Pinpoint the cell where the given text exists, returning its (X, Y) midpoint coordinate. 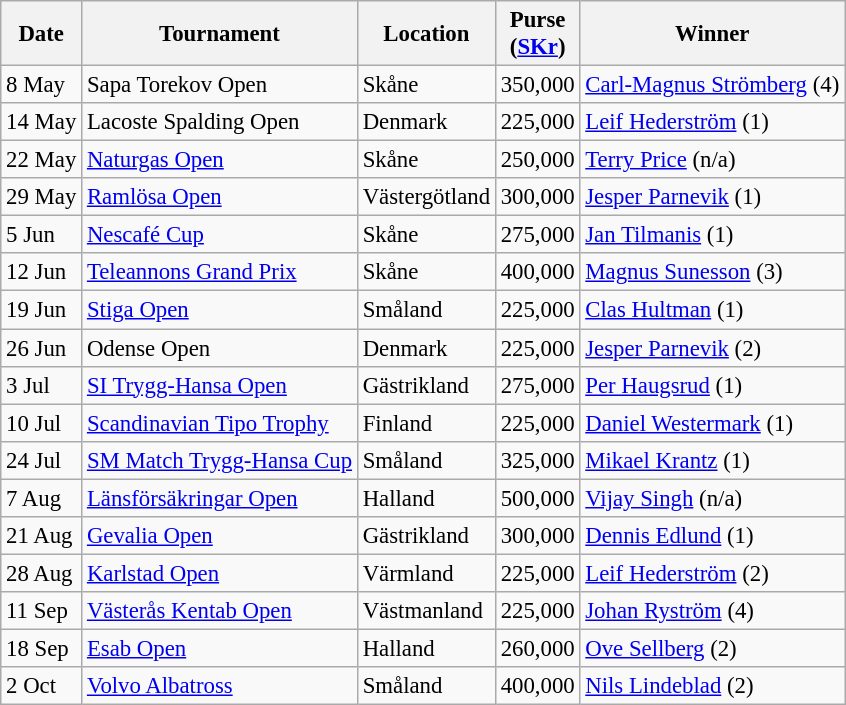
Purse(SKr) (538, 34)
26 Jun (42, 348)
Lacoste Spalding Open (220, 122)
Ove Sellberg (2) (712, 648)
Mikael Krantz (1) (712, 460)
24 Jul (42, 460)
Finland (426, 423)
Magnus Sunesson (3) (712, 273)
Värmland (426, 573)
22 May (42, 160)
Länsförsäkringar Open (220, 498)
Leif Hederström (1) (712, 122)
Terry Price (n/a) (712, 160)
Teleannons Grand Prix (220, 273)
500,000 (538, 498)
8 May (42, 85)
350,000 (538, 85)
SI Trygg-Hansa Open (220, 385)
Nescafé Cup (220, 235)
Winner (712, 34)
19 Jun (42, 310)
Scandinavian Tipo Trophy (220, 423)
Location (426, 34)
5 Jun (42, 235)
Odense Open (220, 348)
Carl-Magnus Strömberg (4) (712, 85)
3 Jul (42, 385)
Dennis Edlund (1) (712, 536)
250,000 (538, 160)
18 Sep (42, 648)
Sapa Torekov Open (220, 85)
12 Jun (42, 273)
Daniel Westermark (1) (712, 423)
Esab Open (220, 648)
260,000 (538, 648)
7 Aug (42, 498)
Jesper Parnevik (2) (712, 348)
Nils Lindeblad (2) (712, 686)
Leif Hederström (2) (712, 573)
Vijay Singh (n/a) (712, 498)
Volvo Albatross (220, 686)
Gevalia Open (220, 536)
28 Aug (42, 573)
11 Sep (42, 611)
Jesper Parnevik (1) (712, 197)
Per Haugsrud (1) (712, 385)
14 May (42, 122)
10 Jul (42, 423)
Karlstad Open (220, 573)
Clas Hultman (1) (712, 310)
Tournament (220, 34)
Västergötland (426, 197)
Naturgas Open (220, 160)
Date (42, 34)
325,000 (538, 460)
21 Aug (42, 536)
Västmanland (426, 611)
Ramlösa Open (220, 197)
Västerås Kentab Open (220, 611)
Jan Tilmanis (1) (712, 235)
29 May (42, 197)
Stiga Open (220, 310)
SM Match Trygg-Hansa Cup (220, 460)
2 Oct (42, 686)
Johan Ryström (4) (712, 611)
